Pinpoint the cell where the given text exists, returning its [x, y] midpoint coordinate. 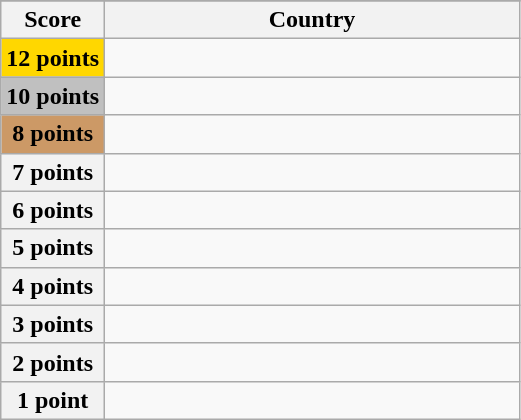
1 point [53, 400]
12 points [53, 58]
2 points [53, 362]
7 points [53, 172]
4 points [53, 286]
Score [53, 20]
8 points [53, 134]
Country [312, 20]
5 points [53, 248]
6 points [53, 210]
3 points [53, 324]
10 points [53, 96]
